Search for the cell housing the specified text and yield its [x, y] center coordinate. 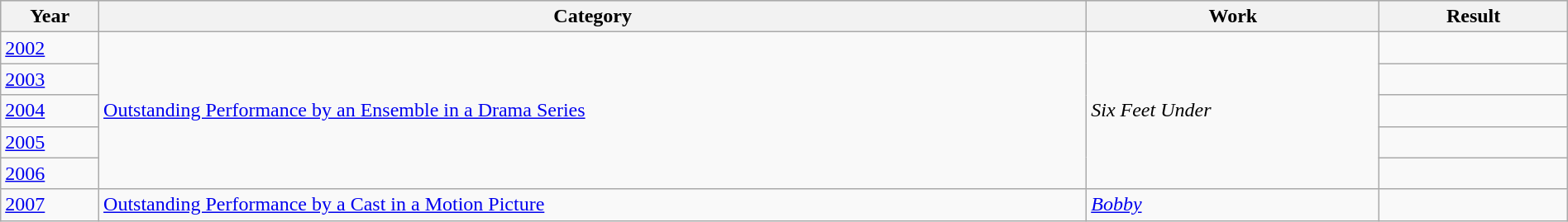
2007 [50, 205]
Result [1474, 17]
Year [50, 17]
Six Feet Under [1233, 111]
Outstanding Performance by a Cast in a Motion Picture [593, 205]
Bobby [1233, 205]
2006 [50, 173]
2004 [50, 111]
2003 [50, 79]
Work [1233, 17]
2005 [50, 142]
Outstanding Performance by an Ensemble in a Drama Series [593, 111]
Category [593, 17]
2002 [50, 48]
